Return the (X, Y) coordinate for the center point of the cell that contains the specified text.  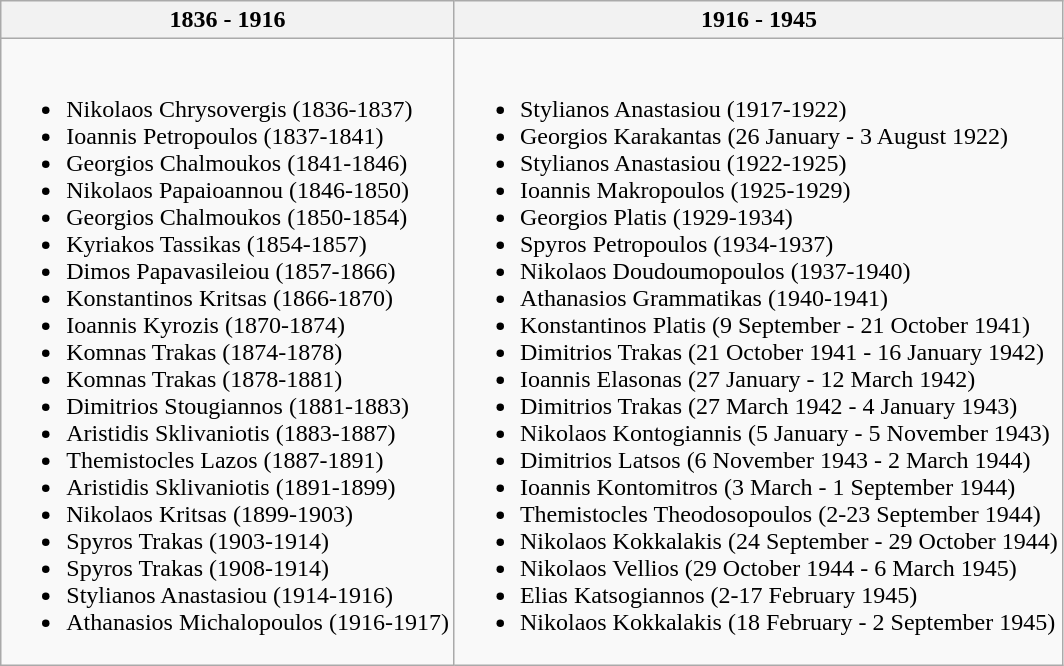
1836 - 1916 (228, 20)
1916 - 1945 (758, 20)
